Extract the [X, Y] coordinate from the center of the cell holding the provided text.  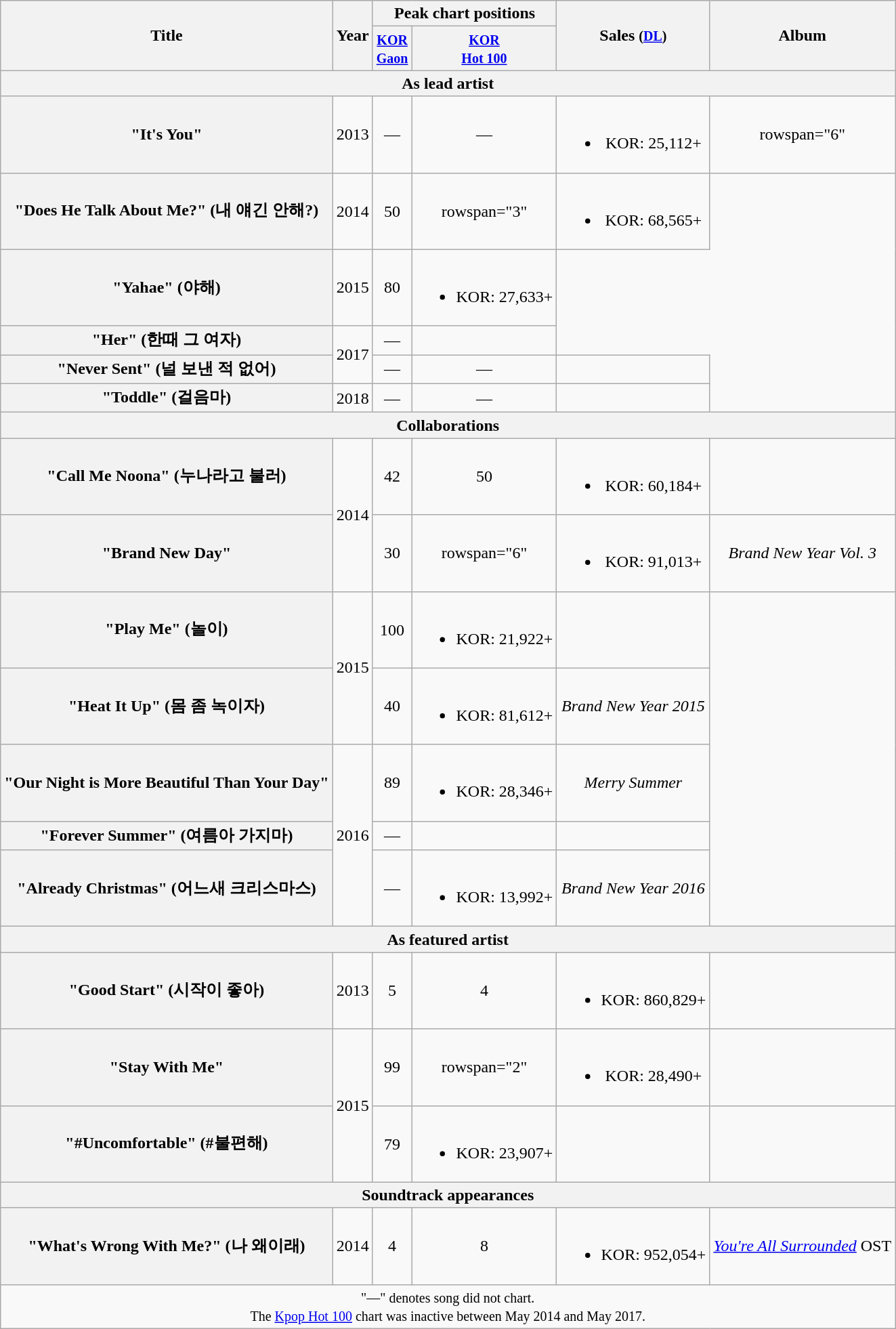
Soundtrack appearances [448, 1195]
30 [392, 553]
KOR: 60,184+ [633, 477]
"Toddle" (걸음마) [167, 398]
"Our Night is More Beautiful Than Your Day" [167, 783]
KOR: 28,346+ [484, 783]
rowspan="3" [484, 211]
KOR: 21,922+ [484, 630]
8 [484, 1246]
"Never Sent" (널 보낸 적 없어) [167, 370]
KOR: 25,112+ [633, 134]
Brand New Year 2015 [633, 706]
2017 [352, 355]
Peak chart positions [465, 14]
KOR: 23,907+ [484, 1143]
"Heat It Up" (몸 좀 녹이자) [167, 706]
80 [392, 287]
KOR: 68,565+ [633, 211]
"Call Me Noona" (누나라고 불러) [167, 477]
KOR: 952,054+ [633, 1246]
KOR: 860,829+ [633, 990]
You're All Surrounded OST [803, 1246]
100 [392, 630]
40 [392, 706]
KORGaon [392, 49]
2016 [352, 836]
KOR: 28,490+ [633, 1068]
42 [392, 477]
"It's You" [167, 134]
"Stay With Me" [167, 1068]
"Yahae" (야해) [167, 287]
"Her" (한때 그 여자) [167, 340]
As lead artist [448, 83]
Brand New Year 2016 [633, 889]
"—" denotes song did not chart.The Kpop Hot 100 chart was inactive between May 2014 and May 2017. [448, 1306]
"Good Start" (시작이 좋아) [167, 990]
Album [803, 35]
89 [392, 783]
As featured artist [448, 940]
Sales (DL) [633, 35]
Brand New Year Vol. 3 [803, 553]
KORHot 100 [484, 49]
"Brand New Day" [167, 553]
rowspan="2" [484, 1068]
"Forever Summer" (여름아 가지마) [167, 836]
"Play Me" (놀이) [167, 630]
KOR: 13,992+ [484, 889]
"Does He Talk About Me?" (내 얘긴 안해?) [167, 211]
KOR: 27,633+ [484, 287]
99 [392, 1068]
Title [167, 35]
"#Uncomfortable" (#불편해) [167, 1143]
79 [392, 1143]
5 [392, 990]
Merry Summer [633, 783]
KOR: 91,013+ [633, 553]
Year [352, 35]
Collaborations [448, 425]
2018 [352, 398]
KOR: 81,612+ [484, 706]
"What's Wrong With Me?" (나 왜이래) [167, 1246]
"Already Christmas" (어느새 크리스마스) [167, 889]
